Identify which cell holds the provided text, then report its [X, Y] central coordinate. 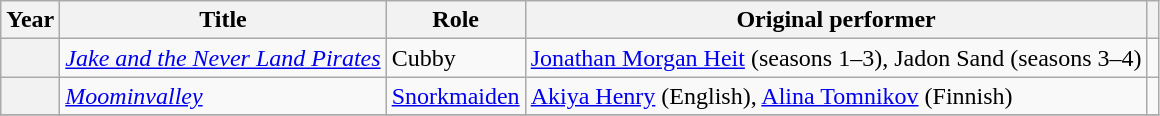
Jake and the Never Land Pirates [223, 58]
Original performer [836, 20]
Snorkmaiden [456, 96]
Cubby [456, 58]
Jonathan Morgan Heit (seasons 1–3), Jadon Sand (seasons 3–4) [836, 58]
Akiya Henry (English), Alina Tomnikov (Finnish) [836, 96]
Role [456, 20]
Moominvalley [223, 96]
Title [223, 20]
Year [30, 20]
